Return the [X, Y] coordinate for the center point of the cell that contains the specified text.  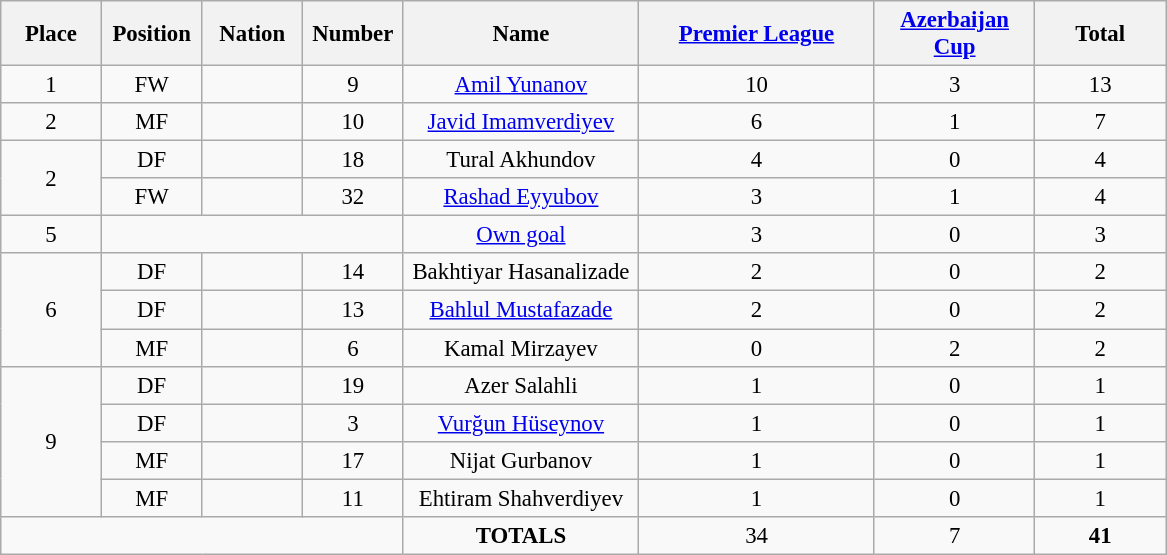
Rashad Eyyubov [521, 197]
Ehtiram Shahverdiyev [521, 498]
5 [52, 235]
Nijat Gurbanov [521, 460]
32 [354, 197]
Kamal Mirzayev [521, 348]
Vurğun Hüseynov [521, 423]
Bahlul Mustafazade [521, 310]
14 [354, 273]
Place [52, 34]
17 [354, 460]
Javid Imamverdiyev [521, 122]
Position [152, 34]
Own goal [521, 235]
Total [1100, 34]
11 [354, 498]
18 [354, 160]
41 [1100, 536]
Azerbaijan Cup [954, 34]
Azer Salahli [521, 385]
34 [757, 536]
Name [521, 34]
TOTALS [521, 536]
19 [354, 385]
Tural Akhundov [521, 160]
Nation [252, 34]
Number [354, 34]
Amil Yunanov [521, 85]
Premier League [757, 34]
Bakhtiyar Hasanalizade [521, 273]
